Search for the cell housing the specified text and yield its (X, Y) center coordinate. 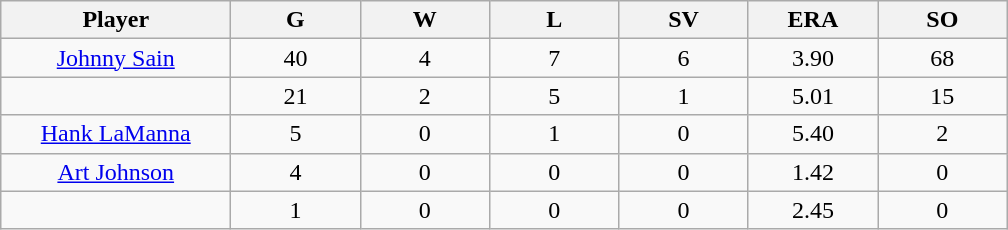
L (554, 20)
SV (684, 20)
5.40 (812, 134)
3.90 (812, 58)
Johnny Sain (116, 58)
Art Johnson (116, 172)
7 (554, 58)
1.42 (812, 172)
21 (296, 96)
15 (942, 96)
2.45 (812, 210)
W (424, 20)
SO (942, 20)
ERA (812, 20)
G (296, 20)
6 (684, 58)
Player (116, 20)
Hank LaManna (116, 134)
68 (942, 58)
40 (296, 58)
5.01 (812, 96)
